Determine the [x, y] coordinate at the center of the cell enclosing the given text.  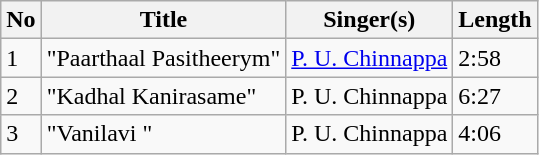
2:58 [495, 58]
1 [21, 58]
"Paarthaal Pasitheerym" [164, 58]
"Vanilavi " [164, 134]
Length [495, 20]
Title [164, 20]
3 [21, 134]
"Kadhal Kanirasame" [164, 96]
Singer(s) [370, 20]
2 [21, 96]
No [21, 20]
6:27 [495, 96]
4:06 [495, 134]
